Output the (x, y) coordinate of the center of the cell containing the given text.  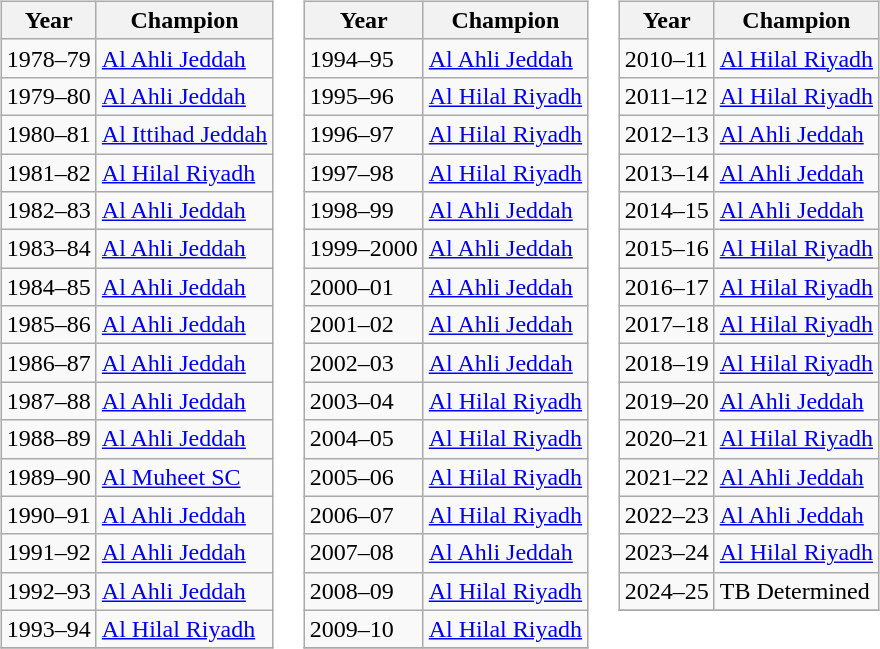
2003–04 (364, 401)
1984–85 (48, 287)
2018–19 (666, 363)
1989–90 (48, 477)
2002–03 (364, 363)
Al Ittihad Jeddah (184, 134)
1993–94 (48, 629)
1981–82 (48, 173)
2015–16 (666, 249)
2023–24 (666, 553)
1986–87 (48, 363)
1982–83 (48, 211)
2011–12 (666, 96)
2021–22 (666, 477)
Al Muheet SC (184, 477)
2013–14 (666, 173)
2008–09 (364, 591)
1992–93 (48, 591)
2016–17 (666, 287)
2022–23 (666, 515)
1987–88 (48, 401)
2017–18 (666, 325)
1983–84 (48, 249)
1988–89 (48, 439)
1980–81 (48, 134)
1985–86 (48, 325)
2001–02 (364, 325)
1997–98 (364, 173)
2014–15 (666, 211)
2010–11 (666, 58)
2004–05 (364, 439)
1991–92 (48, 553)
1990–91 (48, 515)
TB Determined (796, 591)
2000–01 (364, 287)
2009–10 (364, 629)
2007–08 (364, 553)
2024–25 (666, 591)
1978–79 (48, 58)
2005–06 (364, 477)
1994–95 (364, 58)
1995–96 (364, 96)
2012–13 (666, 134)
2006–07 (364, 515)
2019–20 (666, 401)
1999–2000 (364, 249)
1979–80 (48, 96)
2020–21 (666, 439)
1998–99 (364, 211)
1996–97 (364, 134)
